For the text-containing cell, return its midpoint in (x, y) coordinate format. 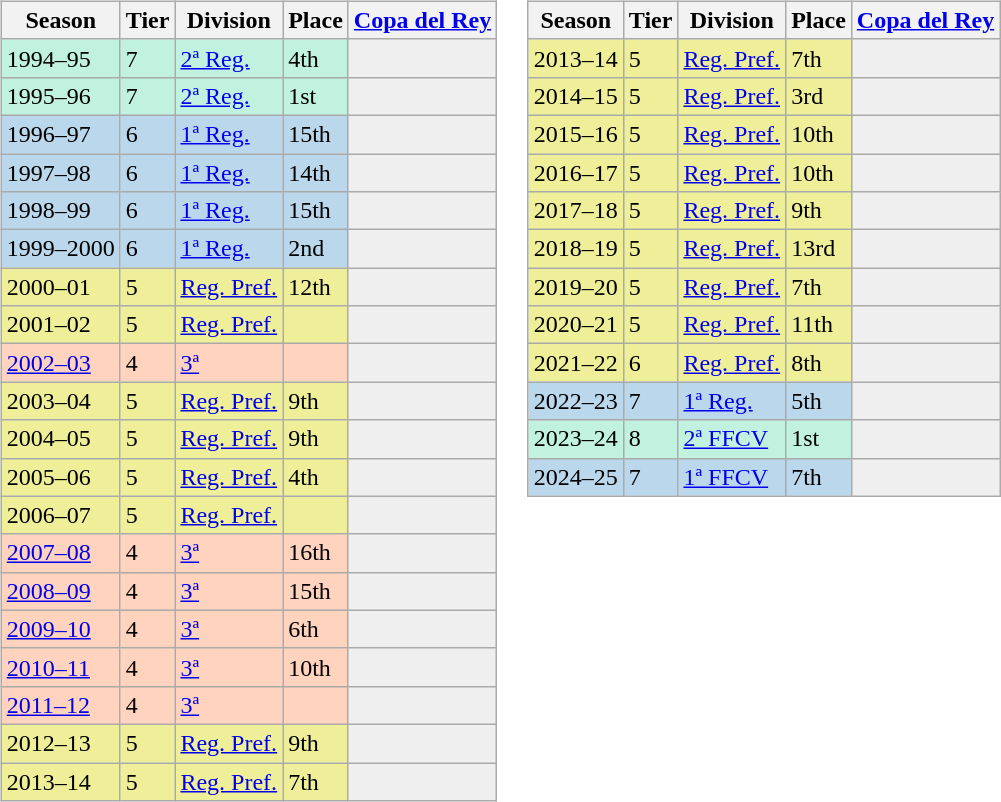
8 (650, 439)
2012–13 (60, 743)
2014–15 (576, 96)
5th (819, 401)
2005–06 (60, 477)
2021–22 (576, 363)
1995–96 (60, 96)
13rd (819, 249)
1999–2000 (60, 249)
2ª FFCV (732, 439)
1ª FFCV (732, 477)
2nd (316, 249)
2018–19 (576, 249)
2009–10 (60, 629)
2011–12 (60, 705)
1997–98 (60, 173)
2008–09 (60, 591)
11th (819, 325)
2019–20 (576, 287)
2001–02 (60, 325)
2006–07 (60, 515)
8th (819, 363)
2010–11 (60, 667)
2002–03 (60, 363)
2003–04 (60, 401)
2024–25 (576, 477)
2000–01 (60, 287)
1994–95 (60, 58)
2017–18 (576, 211)
1996–97 (60, 134)
2020–21 (576, 325)
2004–05 (60, 439)
1998–99 (60, 211)
14th (316, 173)
2023–24 (576, 439)
2007–08 (60, 553)
2015–16 (576, 134)
12th (316, 287)
3rd (819, 96)
2022–23 (576, 401)
16th (316, 553)
6th (316, 629)
2016–17 (576, 173)
